Scan for the cell matching the given text and deliver its (x, y) coordinate at center. 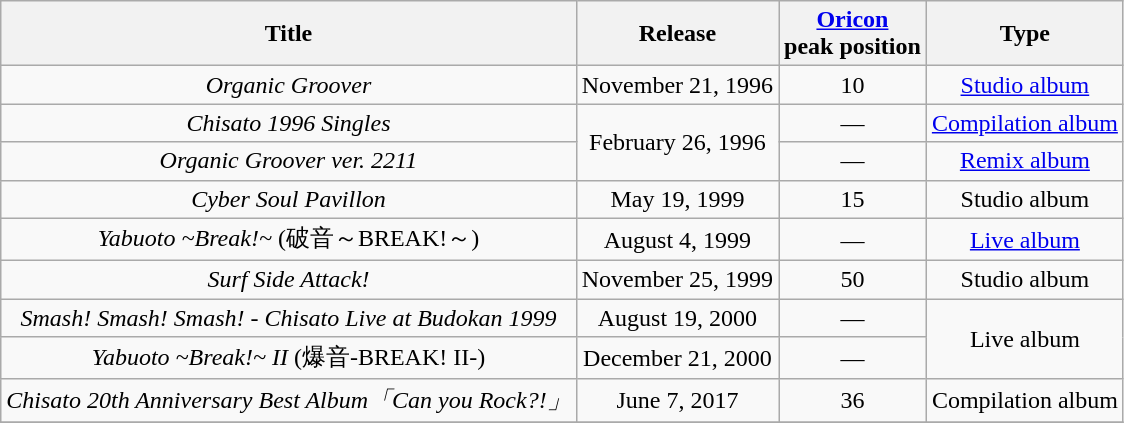
Yabuoto ~Break!~ (破音～BREAK!～) (288, 240)
Chisato 20th Anniversary Best Album「Can you Rock?!」 (288, 400)
Oricon peak position (853, 34)
Title (288, 34)
36 (853, 400)
Type (1024, 34)
December 21, 2000 (677, 358)
November 21, 1996 (677, 85)
August 4, 1999 (677, 240)
August 19, 2000 (677, 318)
Yabuoto ~Break!~ II (爆音-BREAK! II-) (288, 358)
15 (853, 199)
Smash! Smash! Smash! - Chisato Live at Budokan 1999 (288, 318)
May 19, 1999 (677, 199)
Chisato 1996 Singles (288, 123)
Organic Groover ver. 2211 (288, 161)
Organic Groover (288, 85)
Cyber Soul Pavillon (288, 199)
Remix album (1024, 161)
November 25, 1999 (677, 280)
February 26, 1996 (677, 142)
10 (853, 85)
Release (677, 34)
50 (853, 280)
Surf Side Attack! (288, 280)
June 7, 2017 (677, 400)
